Return the (X, Y) coordinate for the center point of the cell that contains the specified text.  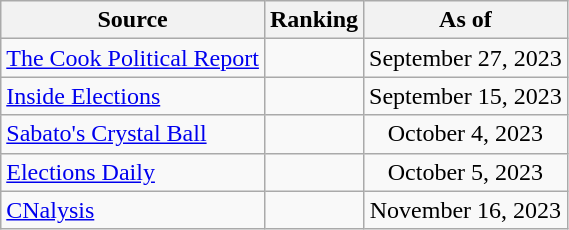
September 27, 2023 (466, 58)
Source (133, 20)
November 16, 2023 (466, 210)
Inside Elections (133, 96)
Elections Daily (133, 172)
CNalysis (133, 210)
October 4, 2023 (466, 134)
As of (466, 20)
The Cook Political Report (133, 58)
September 15, 2023 (466, 96)
October 5, 2023 (466, 172)
Sabato's Crystal Ball (133, 134)
Ranking (314, 20)
